Return [X, Y] of the center of cell containing provided text 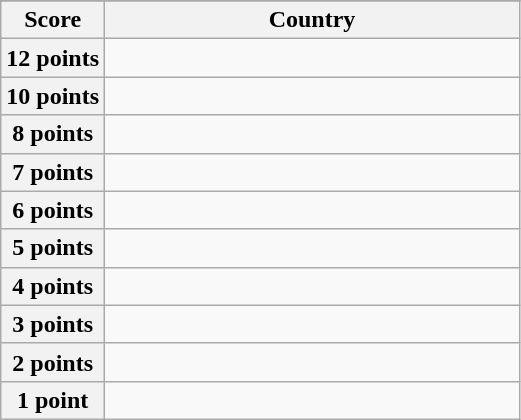
5 points [53, 248]
8 points [53, 134]
6 points [53, 210]
Score [53, 20]
12 points [53, 58]
10 points [53, 96]
Country [312, 20]
1 point [53, 400]
3 points [53, 324]
7 points [53, 172]
4 points [53, 286]
2 points [53, 362]
